From the cell containing the given text, extract its center point as [x, y] coordinate. 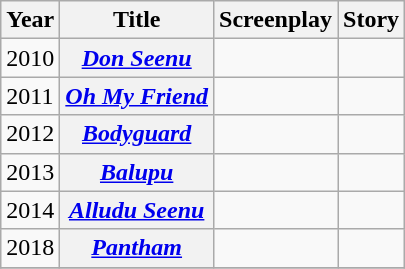
Don Seenu [137, 58]
Alludu Seenu [137, 210]
2010 [30, 58]
2013 [30, 172]
Bodyguard [137, 134]
Balupu [137, 172]
2012 [30, 134]
2011 [30, 96]
2018 [30, 248]
2014 [30, 210]
Screenplay [276, 20]
Story [372, 20]
Pantham [137, 248]
Title [137, 20]
Oh My Friend [137, 96]
Year [30, 20]
